Scan for the cell matching the given text and deliver its [x, y] coordinate at center. 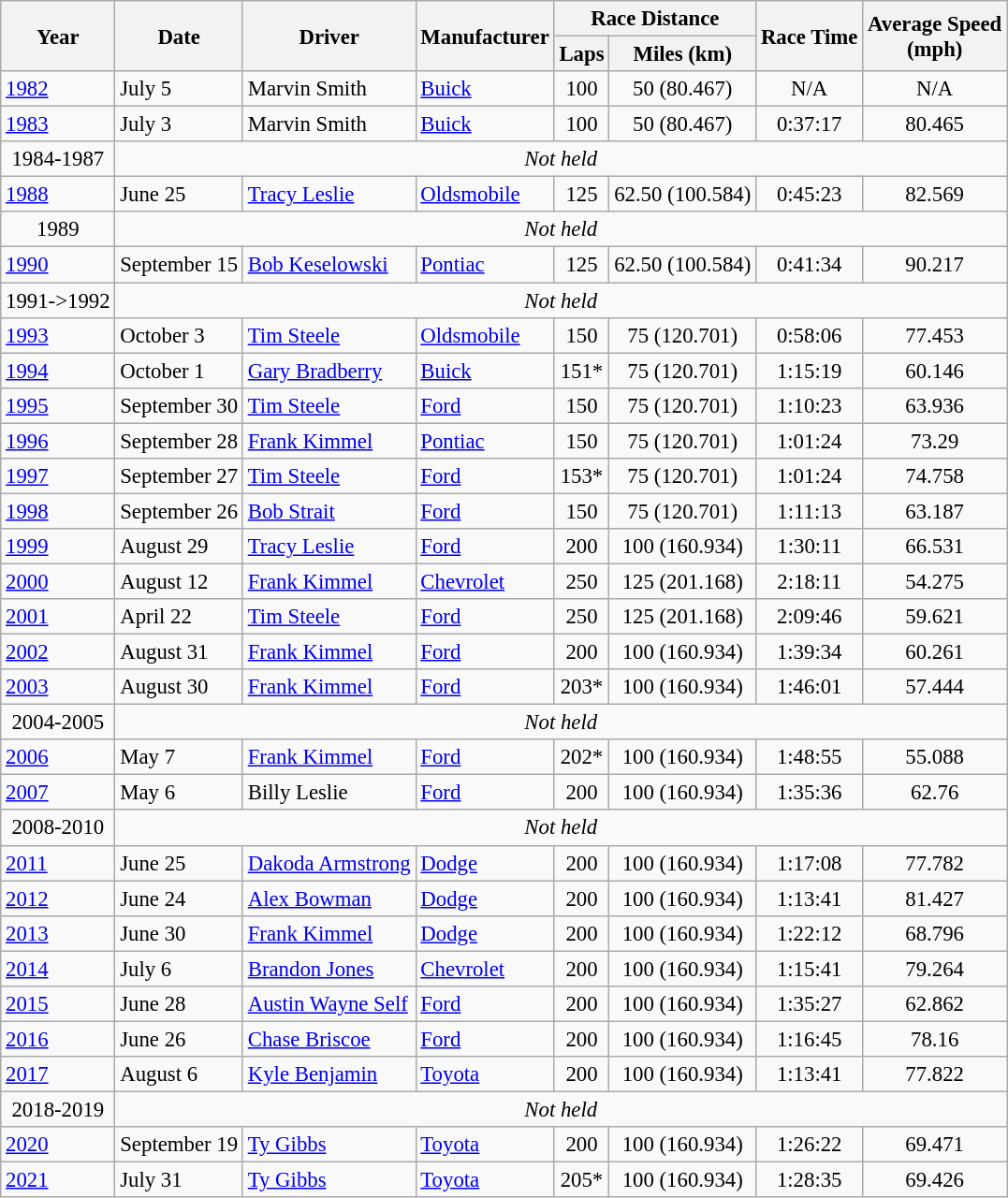
1991->1992 [58, 300]
1:39:34 [810, 652]
1994 [58, 371]
0:41:34 [810, 265]
0:37:17 [810, 124]
Bob Keselowski [329, 265]
Austin Wayne Self [329, 1004]
September 28 [179, 441]
1:15:19 [810, 371]
July 31 [179, 1180]
2004-2005 [58, 723]
2:09:46 [810, 617]
1:26:22 [810, 1145]
May 6 [179, 793]
September 27 [179, 476]
151* [582, 371]
77.782 [935, 863]
1998 [58, 511]
September 30 [179, 405]
June 26 [179, 1039]
2008-2010 [58, 828]
2017 [58, 1074]
1:48:55 [810, 757]
October 1 [179, 371]
57.444 [935, 687]
2006 [58, 757]
Bob Strait [329, 511]
Year [58, 36]
Date [179, 36]
October 3 [179, 335]
90.217 [935, 265]
2013 [58, 933]
69.426 [935, 1180]
1:28:35 [810, 1180]
63.936 [935, 405]
2:18:11 [810, 581]
1:11:13 [810, 511]
August 30 [179, 687]
60.261 [935, 652]
2001 [58, 617]
2012 [58, 898]
Kyle Benjamin [329, 1074]
Gary Bradberry [329, 371]
62.862 [935, 1004]
1990 [58, 265]
September 26 [179, 511]
77.453 [935, 335]
Billy Leslie [329, 793]
1:15:41 [810, 969]
1:35:27 [810, 1004]
Miles (km) [683, 54]
2021 [58, 1180]
78.16 [935, 1039]
81.427 [935, 898]
1:16:45 [810, 1039]
1999 [58, 547]
1984-1987 [58, 159]
June 24 [179, 898]
1997 [58, 476]
1982 [58, 89]
September 19 [179, 1145]
2018-2019 [58, 1109]
June 28 [179, 1004]
2020 [58, 1145]
2000 [58, 581]
Race Time [810, 36]
August 29 [179, 547]
80.465 [935, 124]
203* [582, 687]
1:10:23 [810, 405]
2003 [58, 687]
74.758 [935, 476]
69.471 [935, 1145]
1996 [58, 441]
July 5 [179, 89]
Dakoda Armstrong [329, 863]
1988 [58, 195]
55.088 [935, 757]
1:22:12 [810, 933]
July 3 [179, 124]
April 22 [179, 617]
Brandon Jones [329, 969]
2014 [58, 969]
Manufacturer [485, 36]
August 12 [179, 581]
Average Speed(mph) [935, 36]
2011 [58, 863]
June 30 [179, 933]
153* [582, 476]
79.264 [935, 969]
63.187 [935, 511]
Laps [582, 54]
60.146 [935, 371]
2007 [58, 793]
August 6 [179, 1074]
Driver [329, 36]
73.29 [935, 441]
1983 [58, 124]
July 6 [179, 969]
1995 [58, 405]
May 7 [179, 757]
1:35:36 [810, 793]
82.569 [935, 195]
0:58:06 [810, 335]
62.76 [935, 793]
2015 [58, 1004]
September 15 [179, 265]
202* [582, 757]
205* [582, 1180]
1989 [58, 229]
2016 [58, 1039]
August 31 [179, 652]
1:17:08 [810, 863]
77.822 [935, 1074]
68.796 [935, 933]
0:45:23 [810, 195]
1:30:11 [810, 547]
66.531 [935, 547]
2002 [58, 652]
Chase Briscoe [329, 1039]
1:46:01 [810, 687]
1993 [58, 335]
Alex Bowman [329, 898]
59.621 [935, 617]
Race Distance [655, 19]
54.275 [935, 581]
